From the cell containing the given text, extract its center point as [X, Y] coordinate. 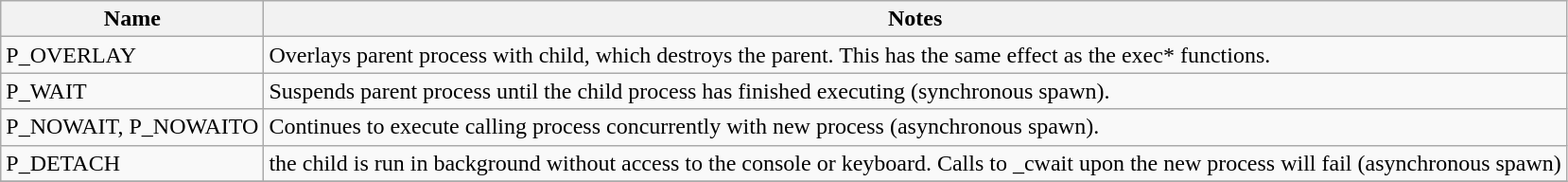
P_NOWAIT, P_NOWAITO [132, 127]
P_DETACH [132, 163]
P_OVERLAY [132, 55]
the child is run in background without access to the console or keyboard. Calls to _cwait upon the new process will fail (asynchronous spawn) [915, 163]
Continues to execute calling process concurrently with new process (asynchronous spawn). [915, 127]
Notes [915, 19]
P_WAIT [132, 91]
Overlays parent process with child, which destroys the parent. This has the same effect as the exec* functions. [915, 55]
Suspends parent process until the child process has finished executing (synchronous spawn). [915, 91]
Name [132, 19]
